Identify which cell holds the provided text, then report its [X, Y] central coordinate. 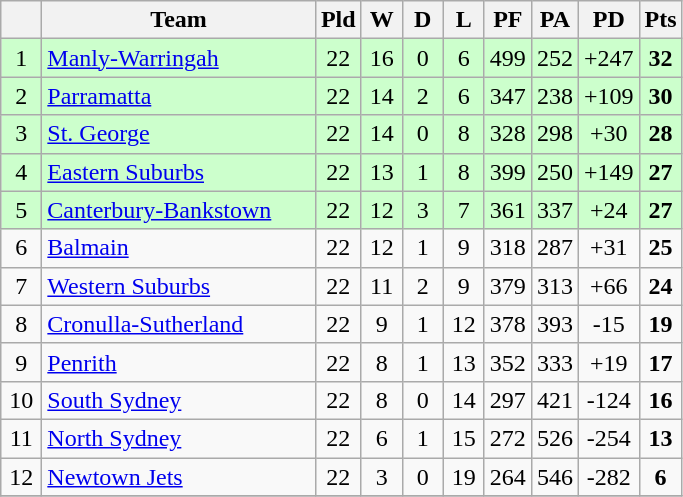
287 [554, 248]
297 [508, 400]
PD [608, 20]
24 [660, 286]
25 [660, 248]
32 [660, 58]
393 [554, 324]
South Sydney [179, 400]
+19 [608, 362]
337 [554, 210]
-254 [608, 438]
238 [554, 96]
D [422, 20]
318 [508, 248]
378 [508, 324]
264 [508, 477]
252 [554, 58]
-124 [608, 400]
+109 [608, 96]
30 [660, 96]
Pts [660, 20]
546 [554, 477]
+24 [608, 210]
499 [508, 58]
352 [508, 362]
Team [179, 20]
Cronulla-Sutherland [179, 324]
28 [660, 134]
10 [22, 400]
PA [554, 20]
361 [508, 210]
W [382, 20]
Balmain [179, 248]
333 [554, 362]
+66 [608, 286]
Manly-Warringah [179, 58]
4 [22, 172]
526 [554, 438]
Western Suburbs [179, 286]
272 [508, 438]
+30 [608, 134]
Canterbury-Bankstown [179, 210]
15 [464, 438]
+247 [608, 58]
PF [508, 20]
-15 [608, 324]
298 [554, 134]
North Sydney [179, 438]
328 [508, 134]
379 [508, 286]
Eastern Suburbs [179, 172]
-282 [608, 477]
421 [554, 400]
Penrith [179, 362]
St. George [179, 134]
250 [554, 172]
+149 [608, 172]
5 [22, 210]
313 [554, 286]
399 [508, 172]
L [464, 20]
Newtown Jets [179, 477]
Parramatta [179, 96]
+31 [608, 248]
17 [660, 362]
Pld [338, 20]
347 [508, 96]
